Identify which cell holds the provided text, then report its (X, Y) central coordinate. 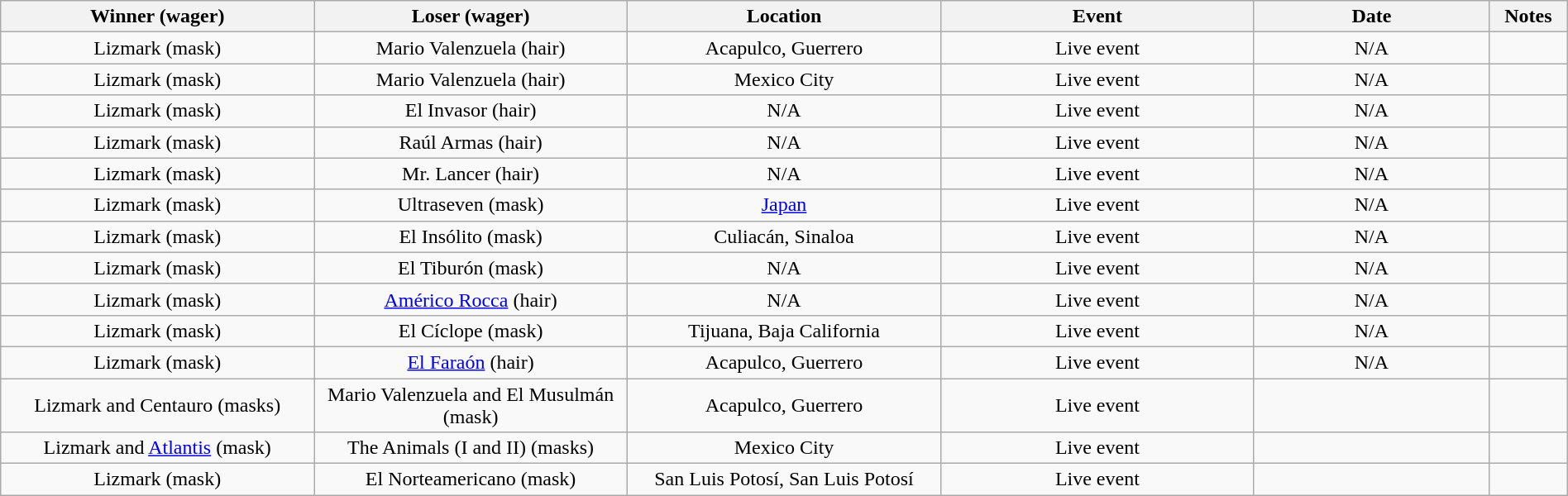
Notes (1528, 17)
El Invasor (hair) (471, 111)
El Tiburón (mask) (471, 268)
El Cíclope (mask) (471, 331)
Mario Valenzuela and El Musulmán (mask) (471, 405)
Japan (784, 205)
Date (1371, 17)
Loser (wager) (471, 17)
San Luis Potosí, San Luis Potosí (784, 479)
The Animals (I and II) (masks) (471, 448)
Location (784, 17)
El Insólito (mask) (471, 236)
El Faraón (hair) (471, 362)
El Norteamericano (mask) (471, 479)
Event (1097, 17)
Culiacán, Sinaloa (784, 236)
Winner (wager) (157, 17)
Lizmark and Centauro (masks) (157, 405)
Américo Rocca (hair) (471, 299)
Raúl Armas (hair) (471, 142)
Lizmark and Atlantis (mask) (157, 448)
Ultraseven (mask) (471, 205)
Mr. Lancer (hair) (471, 174)
Tijuana, Baja California (784, 331)
